Locate the cell with the specified text and output its (X, Y) center coordinate. 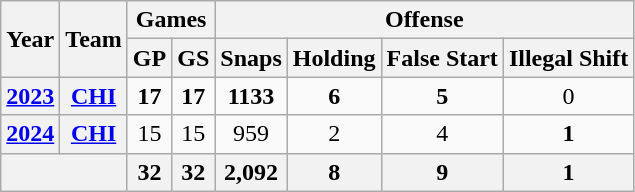
2,092 (251, 172)
False Start (442, 58)
Offense (424, 20)
GS (194, 58)
5 (442, 96)
2024 (30, 134)
0 (568, 96)
Year (30, 39)
4 (442, 134)
2 (334, 134)
9 (442, 172)
Games (170, 20)
6 (334, 96)
959 (251, 134)
8 (334, 172)
Holding (334, 58)
2023 (30, 96)
Illegal Shift (568, 58)
Team (94, 39)
Snaps (251, 58)
1133 (251, 96)
GP (149, 58)
